Search for the cell housing the specified text and yield its (X, Y) center coordinate. 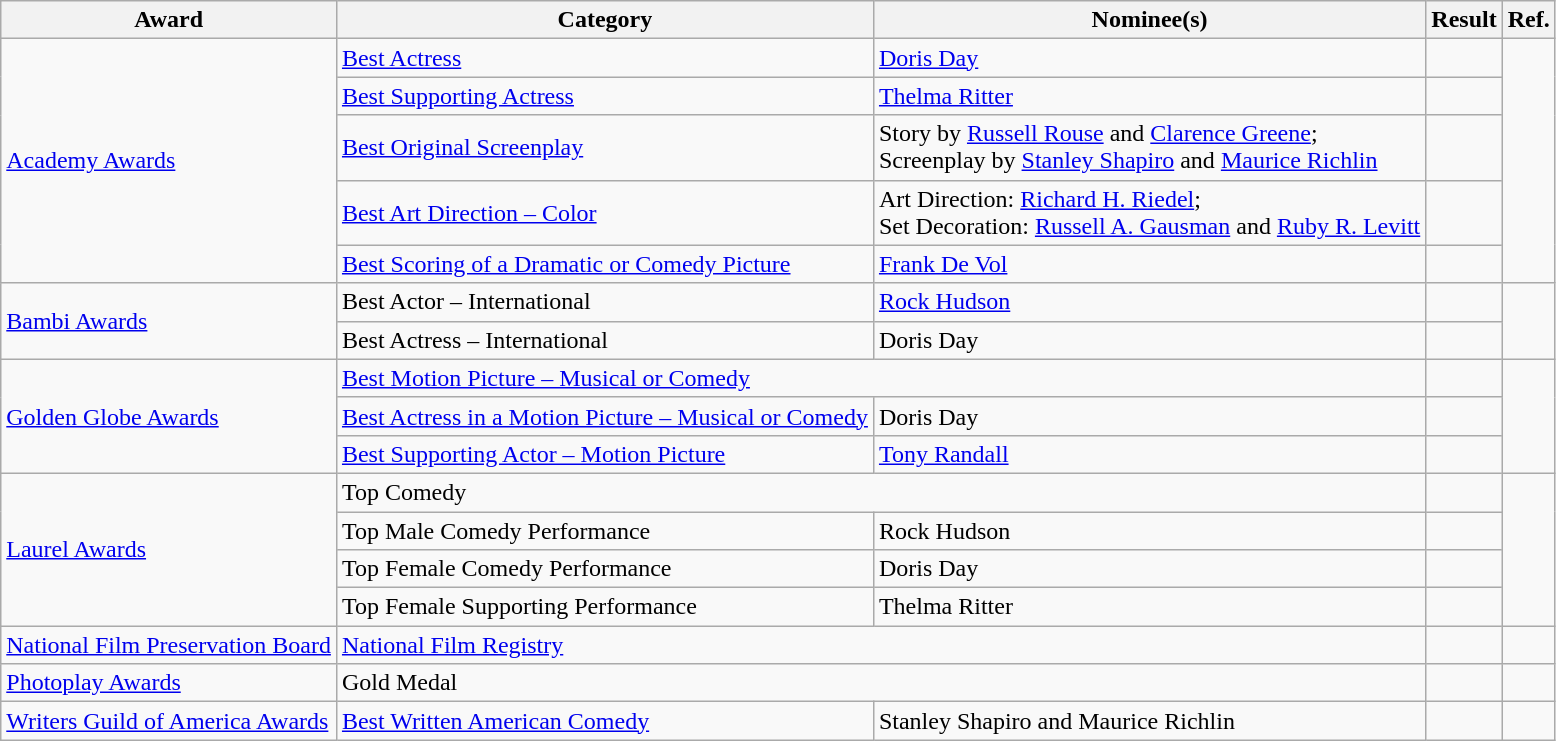
Best Actress (604, 58)
Best Supporting Actress (604, 96)
Best Scoring of a Dramatic or Comedy Picture (604, 264)
Stanley Shapiro and Maurice Richlin (1149, 721)
Top Female Comedy Performance (604, 569)
Photoplay Awards (169, 683)
Best Original Screenplay (604, 148)
National Film Registry (880, 645)
Result (1464, 20)
National Film Preservation Board (169, 645)
Story by Russell Rouse and Clarence Greene; Screenplay by Stanley Shapiro and Maurice Richlin (1149, 148)
Best Actress – International (604, 340)
Art Direction: Richard H. Riedel; Set Decoration: Russell A. Gausman and Ruby R. Levitt (1149, 212)
Award (169, 20)
Golden Globe Awards (169, 416)
Best Supporting Actor – Motion Picture (604, 454)
Best Actor – International (604, 302)
Category (604, 20)
Best Art Direction – Color (604, 212)
Bambi Awards (169, 321)
Laurel Awards (169, 549)
Best Actress in a Motion Picture – Musical or Comedy (604, 416)
Writers Guild of America Awards (169, 721)
Top Comedy (880, 492)
Best Written American Comedy (604, 721)
Tony Randall (1149, 454)
Gold Medal (880, 683)
Nominee(s) (1149, 20)
Ref. (1528, 20)
Frank De Vol (1149, 264)
Best Motion Picture – Musical or Comedy (880, 378)
Academy Awards (169, 161)
Top Female Supporting Performance (604, 607)
Top Male Comedy Performance (604, 531)
